Search for the cell housing the specified text and yield its [X, Y] center coordinate. 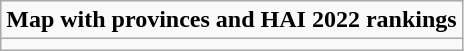
Map with provinces and HAI 2022 rankings [232, 20]
